From the cell containing the given text, extract its center point as [x, y] coordinate. 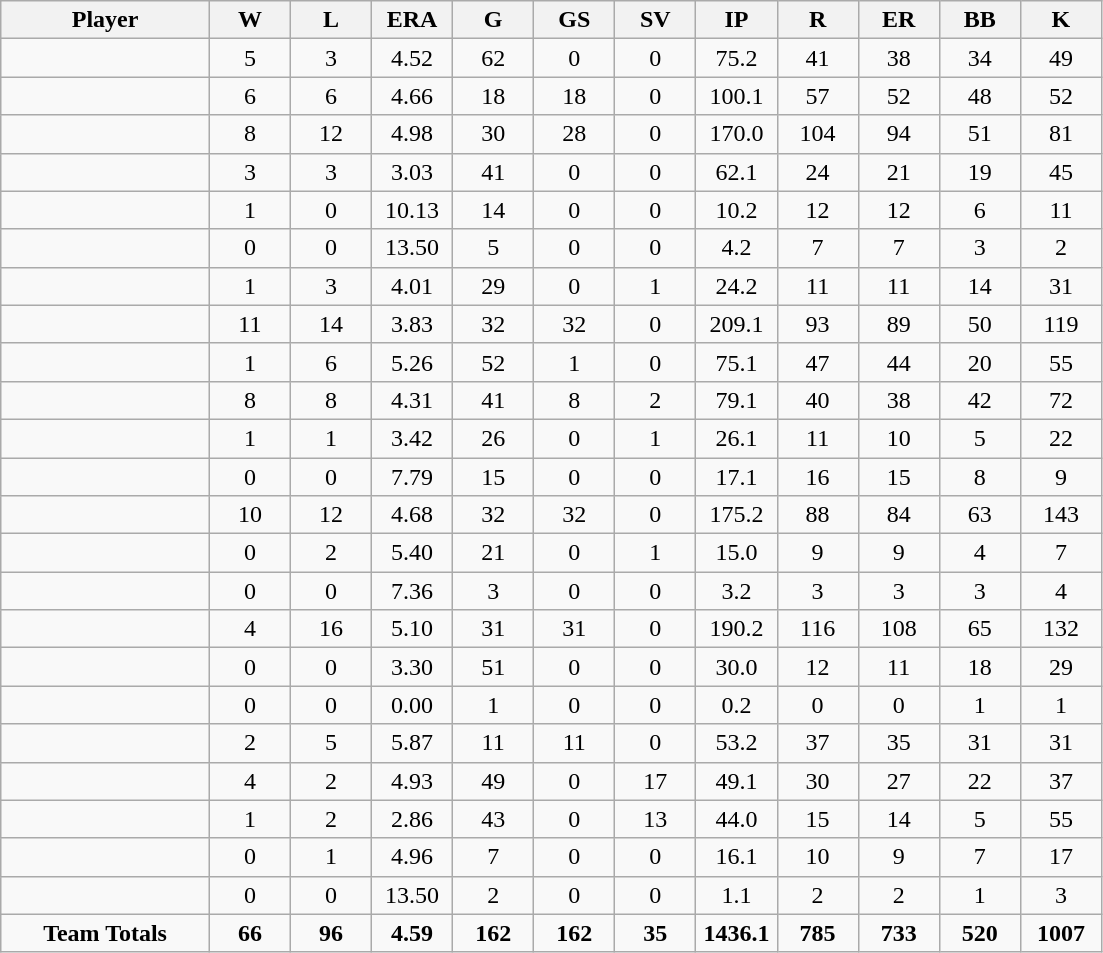
3.42 [412, 438]
75.2 [736, 58]
785 [818, 933]
7.36 [412, 591]
93 [818, 324]
63 [980, 515]
3.83 [412, 324]
143 [1060, 515]
4.66 [412, 96]
30.0 [736, 667]
Player [106, 20]
3.2 [736, 591]
G [494, 20]
R [818, 20]
Team Totals [106, 933]
66 [250, 933]
16.1 [736, 857]
4.01 [412, 286]
108 [898, 629]
24 [818, 172]
1436.1 [736, 933]
4.93 [412, 781]
26.1 [736, 438]
K [1060, 20]
7.79 [412, 477]
96 [330, 933]
ER [898, 20]
42 [980, 400]
W [250, 20]
20 [980, 362]
4.52 [412, 58]
4.59 [412, 933]
10.13 [412, 210]
5.10 [412, 629]
24.2 [736, 286]
75.1 [736, 362]
0.2 [736, 705]
L [330, 20]
1007 [1060, 933]
81 [1060, 134]
27 [898, 781]
SV [656, 20]
119 [1060, 324]
733 [898, 933]
4.31 [412, 400]
44.0 [736, 819]
47 [818, 362]
IP [736, 20]
170.0 [736, 134]
48 [980, 96]
116 [818, 629]
50 [980, 324]
72 [1060, 400]
53.2 [736, 743]
13 [656, 819]
3.03 [412, 172]
26 [494, 438]
5.87 [412, 743]
57 [818, 96]
0.00 [412, 705]
4.68 [412, 515]
49.1 [736, 781]
89 [898, 324]
28 [574, 134]
15.0 [736, 553]
65 [980, 629]
34 [980, 58]
79.1 [736, 400]
17.1 [736, 477]
100.1 [736, 96]
45 [1060, 172]
ERA [412, 20]
3.30 [412, 667]
1.1 [736, 895]
10.2 [736, 210]
88 [818, 515]
190.2 [736, 629]
19 [980, 172]
2.86 [412, 819]
62.1 [736, 172]
5.40 [412, 553]
4.96 [412, 857]
62 [494, 58]
4.2 [736, 248]
104 [818, 134]
5.26 [412, 362]
175.2 [736, 515]
84 [898, 515]
4.98 [412, 134]
BB [980, 20]
40 [818, 400]
44 [898, 362]
43 [494, 819]
520 [980, 933]
94 [898, 134]
209.1 [736, 324]
132 [1060, 629]
GS [574, 20]
